Return the (x, y) coordinate for the center point of the cell that contains the specified text.  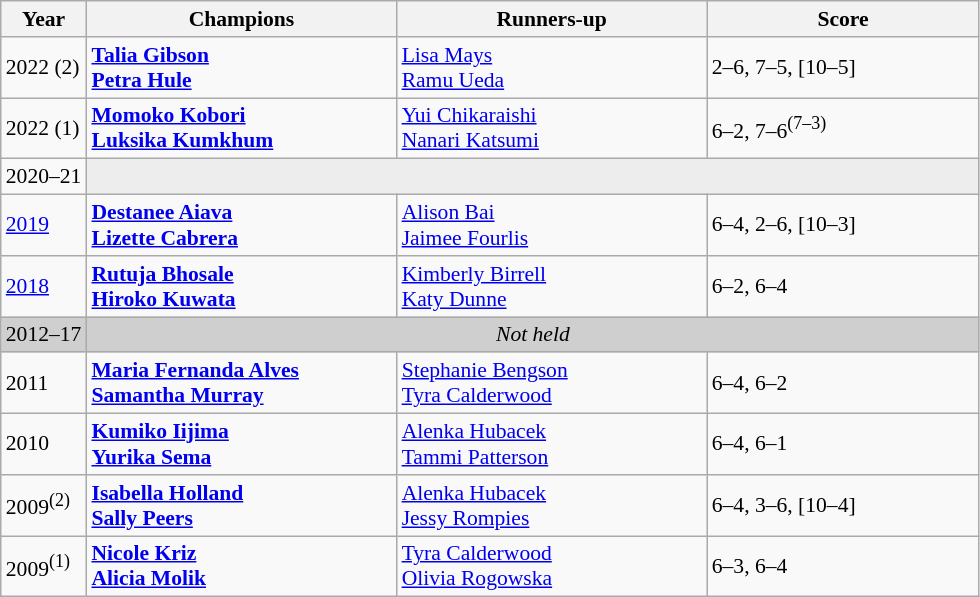
Runners-up (552, 19)
6–4, 2–6, [10–3] (844, 226)
Lisa Mays Ramu Ueda (552, 68)
2020–21 (44, 177)
2–6, 7–5, [10–5] (844, 68)
Maria Fernanda Alves Samantha Murray (241, 384)
Isabella Holland Sally Peers (241, 506)
Nicole Kriz Alicia Molik (241, 566)
6–4, 3–6, [10–4] (844, 506)
Stephanie Bengson Tyra Calderwood (552, 384)
Kimberly Birrell Katy Dunne (552, 286)
Rutuja Bhosale Hiroko Kuwata (241, 286)
2019 (44, 226)
6–2, 6–4 (844, 286)
Alenka Hubacek Jessy Rompies (552, 506)
Tyra Calderwood Olivia Rogowska (552, 566)
Momoko Kobori Luksika Kumkhum (241, 128)
Year (44, 19)
2018 (44, 286)
2009(2) (44, 506)
6–3, 6–4 (844, 566)
Destanee Aiava Lizette Cabrera (241, 226)
Talia Gibson Petra Hule (241, 68)
6–4, 6–1 (844, 444)
2012–17 (44, 335)
Champions (241, 19)
Score (844, 19)
2011 (44, 384)
Not held (532, 335)
Yui Chikaraishi Nanari Katsumi (552, 128)
Kumiko Iijima Yurika Sema (241, 444)
Alison Bai Jaimee Fourlis (552, 226)
2009(1) (44, 566)
2022 (2) (44, 68)
2010 (44, 444)
6–2, 7–6(7–3) (844, 128)
6–4, 6–2 (844, 384)
Alenka Hubacek Tammi Patterson (552, 444)
2022 (1) (44, 128)
